Output the [x, y] coordinate of the center of the cell containing the given text.  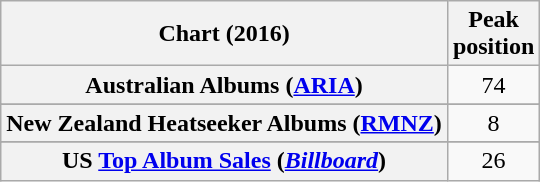
New Zealand Heatseeker Albums (RMNZ) [224, 123]
74 [493, 85]
8 [493, 123]
26 [493, 161]
Chart (2016) [224, 34]
Australian Albums (ARIA) [224, 85]
Peak position [493, 34]
US Top Album Sales (Billboard) [224, 161]
